Return (x, y) of the center of cell containing provided text 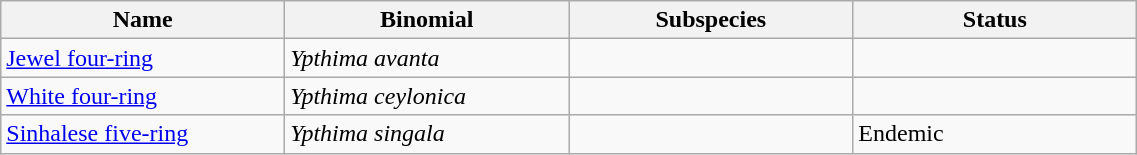
Jewel four-ring (143, 58)
Endemic (995, 134)
Ypthima singala (427, 134)
Subspecies (711, 20)
Binomial (427, 20)
Name (143, 20)
Ypthima avanta (427, 58)
Sinhalese five-ring (143, 134)
White four-ring (143, 96)
Status (995, 20)
Ypthima ceylonica (427, 96)
